Scan for the cell matching the given text and deliver its (X, Y) coordinate at center. 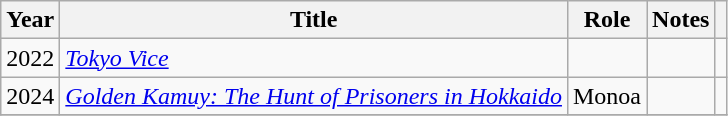
2024 (30, 96)
Title (314, 20)
Notes (681, 20)
Golden Kamuy: The Hunt of Prisoners in Hokkaido (314, 96)
Role (606, 20)
Tokyo Vice (314, 58)
2022 (30, 58)
Monoa (606, 96)
Year (30, 20)
